Find where the given text appears and provide that cell's center as [x, y] coordinate. 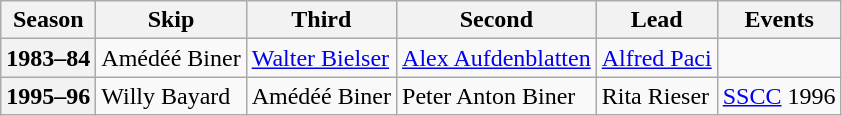
Events [779, 20]
Lead [656, 20]
Third [321, 20]
Rita Rieser [656, 96]
Walter Bielser [321, 58]
1995–96 [48, 96]
Peter Anton Biner [497, 96]
Alfred Paci [656, 58]
Skip [171, 20]
Season [48, 20]
Alex Aufdenblatten [497, 58]
1983–84 [48, 58]
Willy Bayard [171, 96]
SSCC 1996 [779, 96]
Second [497, 20]
